From the cell containing the given text, extract its center point as (X, Y) coordinate. 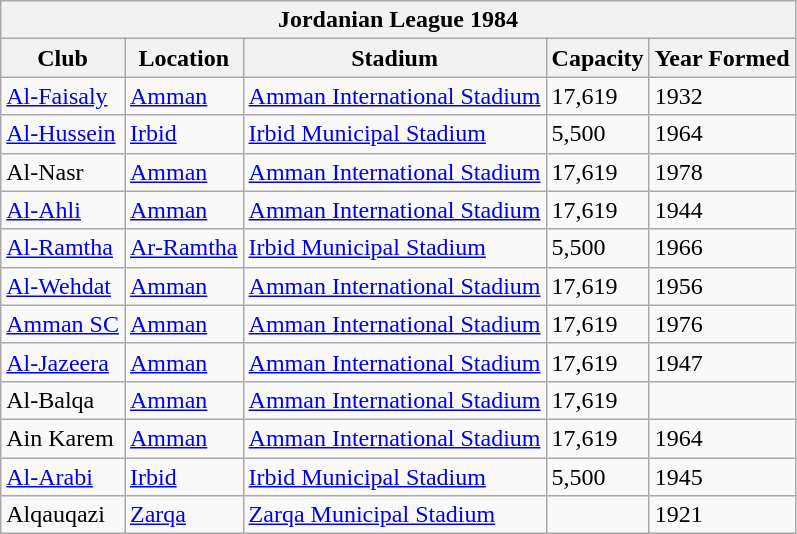
1947 (722, 362)
Location (184, 58)
Ar-Ramtha (184, 248)
1932 (722, 96)
Year Formed (722, 58)
Al-Wehdat (63, 286)
1976 (722, 324)
Ain Karem (63, 438)
1944 (722, 210)
Club (63, 58)
Al-Ahli (63, 210)
Amman SC (63, 324)
Stadium (394, 58)
Al-Arabi (63, 477)
Capacity (598, 58)
1978 (722, 172)
Al-Faisaly (63, 96)
Al-Nasr (63, 172)
Al-Balqa (63, 400)
Jordanian League 1984 (398, 20)
Al-Hussein (63, 134)
Al-Jazeera (63, 362)
1921 (722, 515)
1956 (722, 286)
Zarqa (184, 515)
Al-Ramtha (63, 248)
Zarqa Municipal Stadium (394, 515)
1966 (722, 248)
Alqauqazi (63, 515)
1945 (722, 477)
